Determine the (x, y) coordinate at the center of the cell enclosing the given text.  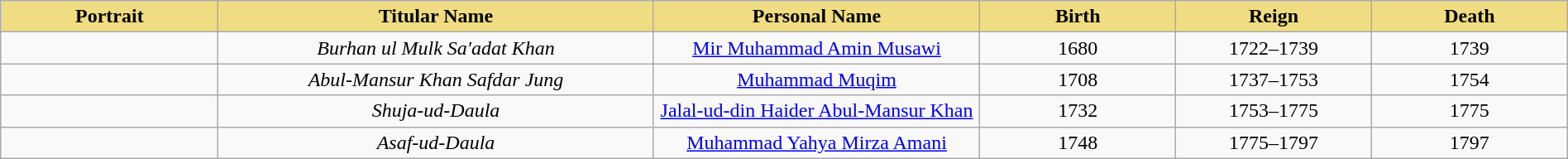
Burhan ul Mulk Sa'adat Khan (436, 48)
Birth (1078, 17)
Personal Name (817, 17)
Abul-Mansur Khan Safdar Jung (436, 79)
Titular Name (436, 17)
1680 (1078, 48)
1739 (1469, 48)
1754 (1469, 79)
Asaf-ud-Daula (436, 142)
1775 (1469, 111)
Portrait (109, 17)
1737–1753 (1274, 79)
Muhammad Muqim (817, 79)
1722–1739 (1274, 48)
1708 (1078, 79)
Shuja-ud-Daula (436, 111)
1748 (1078, 142)
Reign (1274, 17)
Muhammad Yahya Mirza Amani (817, 142)
1775–1797 (1274, 142)
1732 (1078, 111)
Mir Muhammad Amin Musawi (817, 48)
1797 (1469, 142)
Death (1469, 17)
1753–1775 (1274, 111)
Jalal-ud-din Haider Abul-Mansur Khan (817, 111)
